Detect which cell encompasses the target text, then output its [x, y] center coordinate. 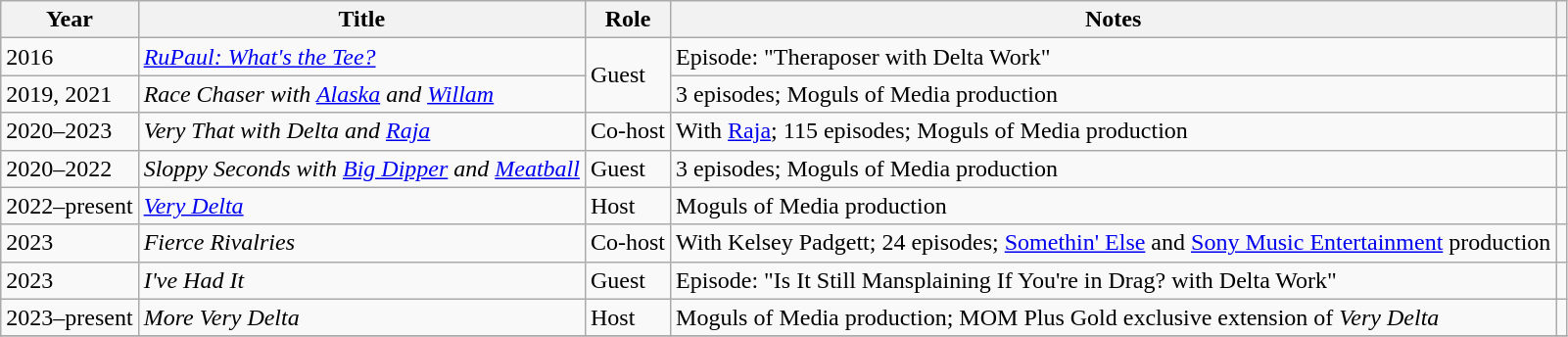
Title [361, 20]
Episode: "Theraposer with Delta Work" [1114, 57]
Race Chaser with Alaska and Willam [361, 94]
2020–2023 [70, 131]
Year [70, 20]
Sloppy Seconds with Big Dipper and Meatball [361, 168]
Episode: "Is It Still Mansplaining If You're in Drag? with Delta Work" [1114, 280]
2023–present [70, 317]
With Raja; 115 episodes; Moguls of Media production [1114, 131]
Very Delta [361, 206]
More Very Delta [361, 317]
Notes [1114, 20]
2022–present [70, 206]
Fierce Rivalries [361, 243]
2016 [70, 57]
Moguls of Media production; MOM Plus Gold exclusive extension of Very Delta [1114, 317]
2019, 2021 [70, 94]
Role [627, 20]
With Kelsey Padgett; 24 episodes; Somethin' Else and Sony Music Entertainment production [1114, 243]
Moguls of Media production [1114, 206]
I've Had It [361, 280]
RuPaul: What's the Tee? [361, 57]
2020–2022 [70, 168]
Very That with Delta and Raja [361, 131]
